Find where the given text appears and provide that cell's center as (x, y) coordinate. 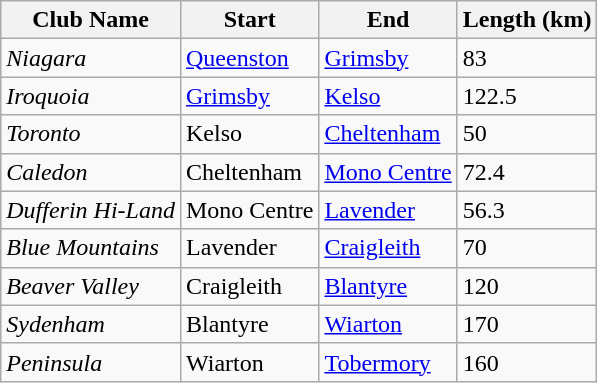
Iroquoia (91, 96)
Length (km) (527, 20)
170 (527, 324)
Blue Mountains (91, 248)
122.5 (527, 96)
Caledon (91, 172)
83 (527, 58)
Sydenham (91, 324)
Niagara (91, 58)
50 (527, 134)
120 (527, 286)
56.3 (527, 210)
Tobermory (388, 362)
Start (249, 20)
Club Name (91, 20)
Peninsula (91, 362)
70 (527, 248)
72.4 (527, 172)
Queenston (249, 58)
End (388, 20)
Dufferin Hi-Land (91, 210)
Beaver Valley (91, 286)
Toronto (91, 134)
160 (527, 362)
